For the text-containing cell, return its midpoint in [x, y] coordinate format. 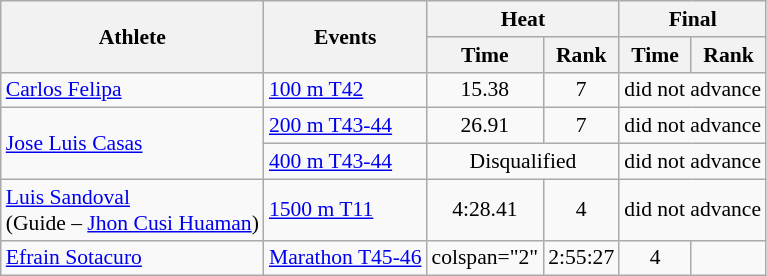
Disqualified [524, 162]
1500 m T11 [346, 210]
Final [692, 19]
26.91 [486, 126]
Heat [524, 19]
Events [346, 36]
Luis Sandoval(Guide – Jhon Cusi Huaman) [132, 210]
200 m T43-44 [346, 126]
Efrain Sotacuro [132, 258]
2:55:27 [581, 258]
400 m T43-44 [346, 162]
colspan="2" [486, 258]
Jose Luis Casas [132, 144]
100 m T42 [346, 90]
Marathon T45-46 [346, 258]
Carlos Felipa [132, 90]
15.38 [486, 90]
4:28.41 [486, 210]
Athlete [132, 36]
